Identify which cell holds the provided text, then report its [X, Y] central coordinate. 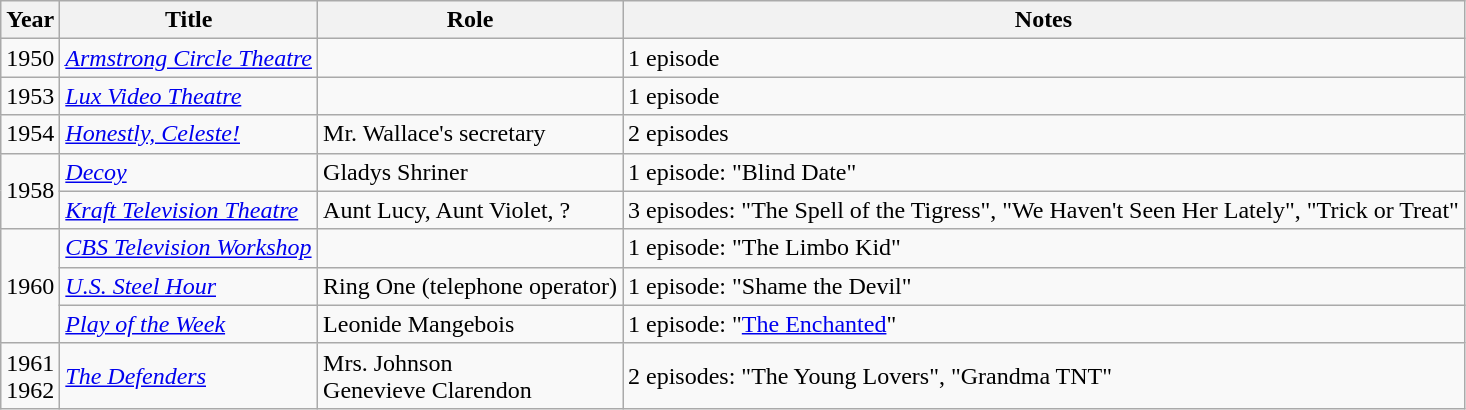
Play of the Week [189, 324]
1953 [30, 96]
1950 [30, 58]
1 episode: "The Limbo Kid" [1043, 248]
Armstrong Circle Theatre [189, 58]
Honestly, Celeste! [189, 134]
Title [189, 20]
1958 [30, 191]
Mrs. JohnsonGenevieve Clarendon [470, 376]
The Defenders [189, 376]
Notes [1043, 20]
2 episodes [1043, 134]
Decoy [189, 172]
Year [30, 20]
19611962 [30, 376]
Mr. Wallace's secretary [470, 134]
Lux Video Theatre [189, 96]
Kraft Television Theatre [189, 210]
1 episode: "Shame the Devil" [1043, 286]
1 episode: "The Enchanted" [1043, 324]
1954 [30, 134]
2 episodes: "The Young Lovers", "Grandma TNT" [1043, 376]
Leonide Mangebois [470, 324]
Aunt Lucy, Aunt Violet, ? [470, 210]
U.S. Steel Hour [189, 286]
Role [470, 20]
Ring One (telephone operator) [470, 286]
CBS Television Workshop [189, 248]
Gladys Shriner [470, 172]
1 episode: "Blind Date" [1043, 172]
3 episodes: "The Spell of the Tigress", "We Haven't Seen Her Lately", "Trick or Treat" [1043, 210]
1960 [30, 286]
